Output the [x, y] coordinate of the center of the cell containing the given text.  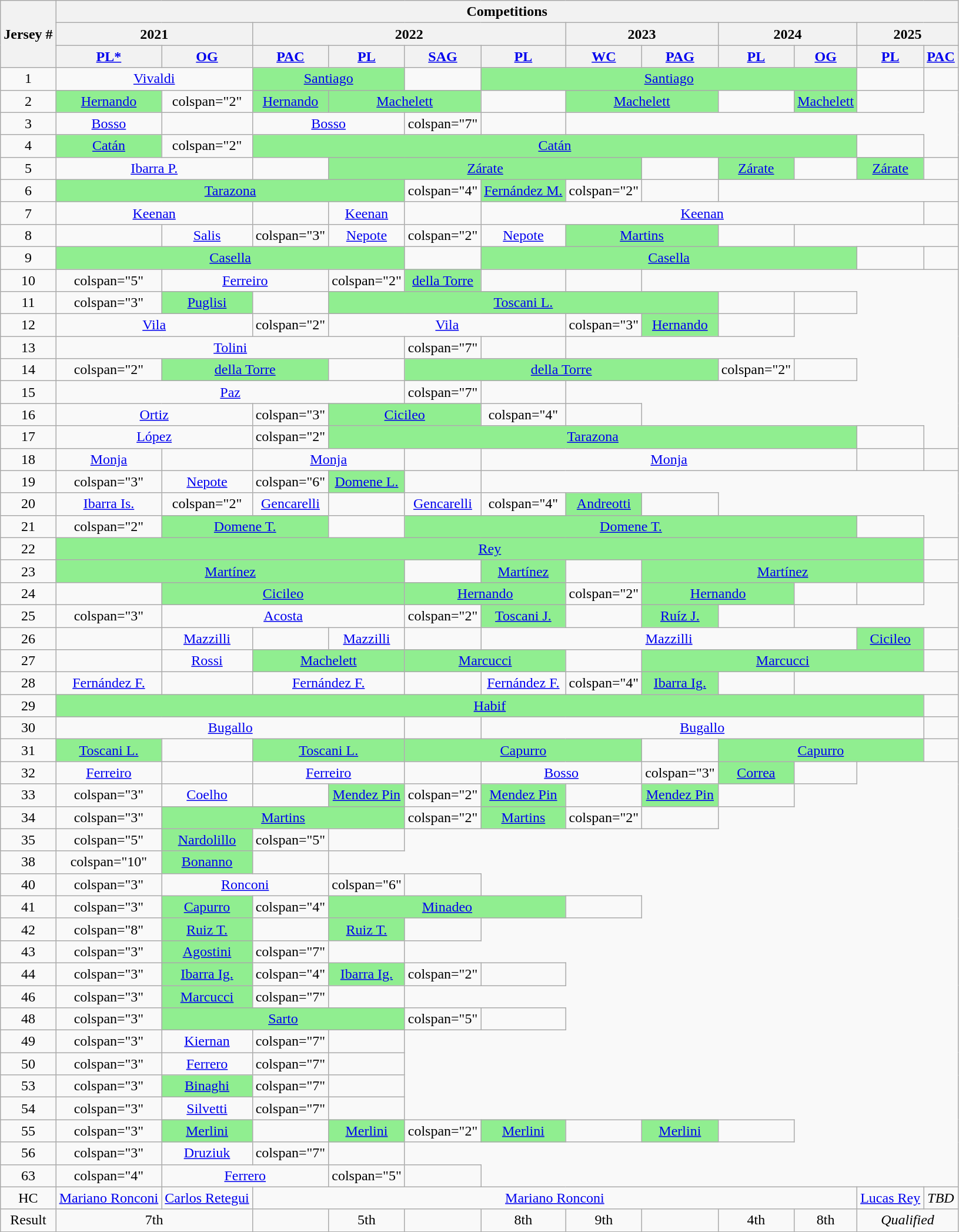
SAG [443, 56]
Minadeo [447, 907]
Jersey # [28, 34]
14 [28, 370]
48 [28, 1019]
Sarto [283, 1019]
Correa [756, 773]
WC [604, 56]
Ibarra P. [154, 168]
Toscani J. [523, 616]
2 [28, 101]
PAG [680, 56]
5th [367, 1220]
Fernández M. [523, 191]
11 [28, 303]
Vivaldi [154, 79]
Result [28, 1220]
21 [28, 526]
35 [28, 840]
Andreotti [604, 504]
63 [28, 1176]
33 [28, 795]
16 [28, 415]
34 [28, 817]
13 [28, 348]
20 [28, 504]
28 [28, 683]
10 [28, 281]
56 [28, 1153]
Rey [490, 549]
17 [28, 437]
TBD [941, 1198]
29 [28, 706]
31 [28, 750]
5 [28, 168]
53 [28, 1086]
54 [28, 1109]
1 [28, 79]
46 [28, 997]
24 [28, 593]
3 [28, 123]
Binaghi [207, 1086]
Paz [230, 392]
Ruíz J. [680, 616]
Rossi [207, 661]
2022 [409, 34]
12 [28, 325]
PL* [109, 56]
Kiernan [207, 1041]
26 [28, 638]
15 [28, 392]
49 [28, 1041]
Ronconi [245, 884]
HC [28, 1198]
22 [28, 549]
Salis [207, 235]
9 [28, 258]
Bonanno [207, 862]
55 [28, 1131]
Domene L. [367, 482]
Acosta [283, 616]
colspan="10" [109, 862]
43 [28, 951]
25 [28, 616]
Puglisi [207, 303]
19 [28, 482]
2024 [788, 34]
8 [28, 235]
44 [28, 974]
18 [28, 459]
27 [28, 661]
colspan="8" [109, 929]
Nardolillo [207, 840]
Ortiz [154, 415]
32 [28, 773]
López [154, 437]
Druziuk [207, 1153]
Lucas Rey [890, 1198]
4th [756, 1220]
7 [28, 213]
Habif [490, 706]
41 [28, 907]
40 [28, 884]
4 [28, 146]
Silvetti [207, 1109]
50 [28, 1064]
2023 [642, 34]
38 [28, 862]
Ibarra Is. [109, 504]
42 [28, 929]
30 [28, 728]
Agostini [207, 951]
Carlos Retegui [207, 1198]
Tolini [230, 348]
2021 [154, 34]
Competitions [507, 12]
Qualified [908, 1220]
2025 [908, 34]
23 [28, 571]
6 [28, 191]
Coelho [207, 795]
7th [154, 1220]
9th [604, 1220]
